Extract the (x, y) coordinate from the center of the cell holding the provided text.  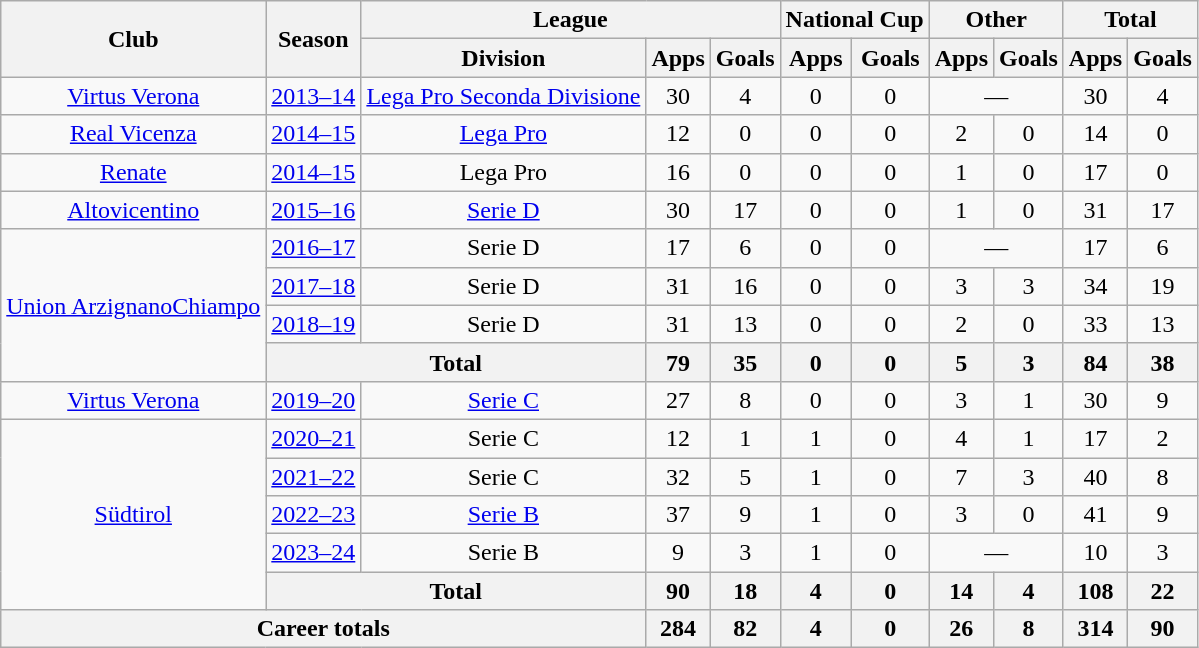
2016–17 (314, 248)
Lega Pro Seconda Divisione (504, 96)
7 (961, 477)
Union ArzignanoChiampo (134, 305)
19 (1163, 286)
2015–16 (314, 210)
Other (996, 20)
284 (678, 629)
Real Vicenza (134, 134)
33 (1095, 324)
27 (678, 400)
2017–18 (314, 286)
40 (1095, 477)
38 (1163, 362)
84 (1095, 362)
Renate (134, 172)
2019–20 (314, 400)
79 (678, 362)
Division (504, 58)
League (570, 20)
2021–22 (314, 477)
National Cup (854, 20)
2022–23 (314, 515)
2013–14 (314, 96)
22 (1163, 591)
2023–24 (314, 553)
Altovicentino (134, 210)
32 (678, 477)
35 (745, 362)
Career totals (324, 629)
314 (1095, 629)
2020–21 (314, 438)
82 (745, 629)
34 (1095, 286)
Club (134, 39)
26 (961, 629)
37 (678, 515)
2018–19 (314, 324)
Season (314, 39)
108 (1095, 591)
10 (1095, 553)
41 (1095, 515)
Südtirol (134, 514)
18 (745, 591)
